Extract the [X, Y] coordinate from the center of the cell holding the provided text.  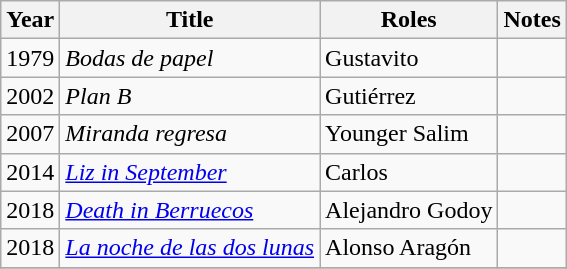
2014 [30, 172]
2007 [30, 134]
Gustavito [409, 58]
Notes [532, 20]
Miranda regresa [190, 134]
Gutiérrez [409, 96]
Younger Salim [409, 134]
Bodas de papel [190, 58]
2002 [30, 96]
Alonso Aragón [409, 248]
Alejandro Godoy [409, 210]
La noche de las dos lunas [190, 248]
Title [190, 20]
Year [30, 20]
Carlos [409, 172]
Liz in September [190, 172]
Death in Berruecos [190, 210]
1979 [30, 58]
Plan B [190, 96]
Roles [409, 20]
